For the text-containing cell, return its midpoint in (X, Y) coordinate format. 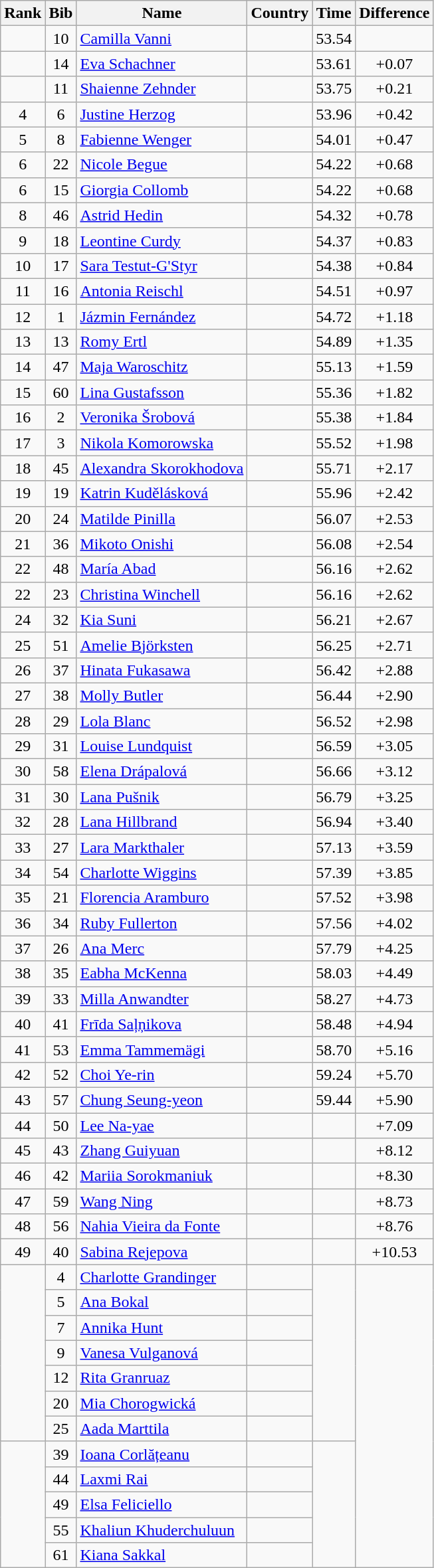
58 (61, 772)
Romy Ertl (162, 342)
+1.84 (395, 418)
+3.59 (395, 847)
56.08 (334, 544)
1 (61, 317)
Milla Anwandter (162, 999)
+1.82 (395, 392)
+0.83 (395, 240)
55.96 (334, 493)
Choi Ye-rin (162, 1075)
+4.49 (395, 974)
Lee Na-yae (162, 1126)
54.32 (334, 215)
+0.47 (395, 139)
Lola Blanc (162, 721)
Molly Butler (162, 695)
+2.54 (395, 544)
+0.21 (395, 89)
54 (61, 873)
Eabha McKenna (162, 974)
56.07 (334, 519)
Lana Hillbrand (162, 822)
Justine Herzog (162, 114)
Lana Pušnik (162, 797)
54.01 (334, 139)
56.44 (334, 695)
2 (61, 418)
55.52 (334, 443)
+0.07 (395, 64)
Giorgia Collomb (162, 190)
Lina Gustafsson (162, 392)
+0.78 (395, 215)
+8.30 (395, 1176)
53.96 (334, 114)
56.59 (334, 746)
54.89 (334, 342)
Country (280, 13)
Astrid Hedin (162, 215)
61 (61, 1555)
+2.71 (395, 645)
Ruby Fullerton (162, 923)
50 (61, 1126)
53 (61, 1049)
María Abad (162, 569)
51 (61, 645)
Lara Markthaler (162, 847)
+0.97 (395, 291)
Ana Merc (162, 948)
Nahia Vieira da Fonte (162, 1227)
Kiana Sakkal (162, 1555)
56.52 (334, 721)
+2.53 (395, 519)
Wang Ning (162, 1201)
+2.67 (395, 620)
Chung Seung-yeon (162, 1100)
3 (61, 443)
Mariia Sorokmaniuk (162, 1176)
58.03 (334, 974)
Mia Chorogwická (162, 1403)
Nicole Begue (162, 165)
+5.70 (395, 1075)
59 (61, 1201)
58.70 (334, 1049)
Mikoto Onishi (162, 544)
Nikola Komorowska (162, 443)
Christina Winchell (162, 594)
Leontine Curdy (162, 240)
Camilla Vanni (162, 39)
55.36 (334, 392)
+5.90 (395, 1100)
+3.25 (395, 797)
58.48 (334, 1024)
Fabienne Wenger (162, 139)
Time (334, 13)
Laxmi Rai (162, 1479)
Louise Lundquist (162, 746)
+8.73 (395, 1201)
+4.02 (395, 923)
+1.18 (395, 317)
+4.94 (395, 1024)
+10.53 (395, 1252)
Aada Marttila (162, 1429)
Bib (61, 13)
Annika Hunt (162, 1328)
+0.84 (395, 266)
57.56 (334, 923)
Ioana Corlățeanu (162, 1454)
54.37 (334, 240)
Khaliun Khuderchuluun (162, 1529)
7 (61, 1328)
+0.42 (395, 114)
Difference (395, 13)
+8.12 (395, 1151)
Frīda Saļņikova (162, 1024)
53.54 (334, 39)
+3.85 (395, 873)
+8.76 (395, 1227)
60 (61, 392)
57.39 (334, 873)
Emma Tammemägi (162, 1049)
+2.17 (395, 468)
23 (61, 594)
53.75 (334, 89)
Hinata Fukasawa (162, 670)
+3.05 (395, 746)
Charlotte Grandinger (162, 1277)
Shaienne Zehnder (162, 89)
56.94 (334, 822)
Antonia Reischl (162, 291)
+2.98 (395, 721)
+2.88 (395, 670)
56 (61, 1227)
Amelie Björksten (162, 645)
56.66 (334, 772)
+1.59 (395, 367)
Kia Suni (162, 620)
Ana Bokal (162, 1302)
57.52 (334, 898)
+3.12 (395, 772)
Rank (23, 13)
Eva Schachner (162, 64)
Charlotte Wiggins (162, 873)
56.79 (334, 797)
+3.40 (395, 822)
53.61 (334, 64)
Alexandra Skorokhodova (162, 468)
55 (61, 1529)
+5.16 (395, 1049)
Katrin Kudělásková (162, 493)
54.38 (334, 266)
54.51 (334, 291)
+1.98 (395, 443)
54.72 (334, 317)
Matilde Pinilla (162, 519)
Jázmin Fernández (162, 317)
56.42 (334, 670)
Rita Granruaz (162, 1378)
55.71 (334, 468)
52 (61, 1075)
+7.09 (395, 1126)
+2.42 (395, 493)
+2.90 (395, 695)
Elena Drápalová (162, 772)
Sara Testut-G'Styr (162, 266)
Zhang Guiyuan (162, 1151)
+4.73 (395, 999)
56.25 (334, 645)
Veronika Šrobová (162, 418)
59.44 (334, 1100)
59.24 (334, 1075)
Elsa Feliciello (162, 1504)
Florencia Aramburo (162, 898)
Name (162, 13)
57.13 (334, 847)
58.27 (334, 999)
+3.98 (395, 898)
57 (61, 1100)
55.13 (334, 367)
Maja Waroschitz (162, 367)
+4.25 (395, 948)
Vanesa Vulganová (162, 1353)
56.21 (334, 620)
+1.35 (395, 342)
55.38 (334, 418)
Sabina Rejepova (162, 1252)
57.79 (334, 948)
